Search for the cell housing the specified text and yield its [x, y] center coordinate. 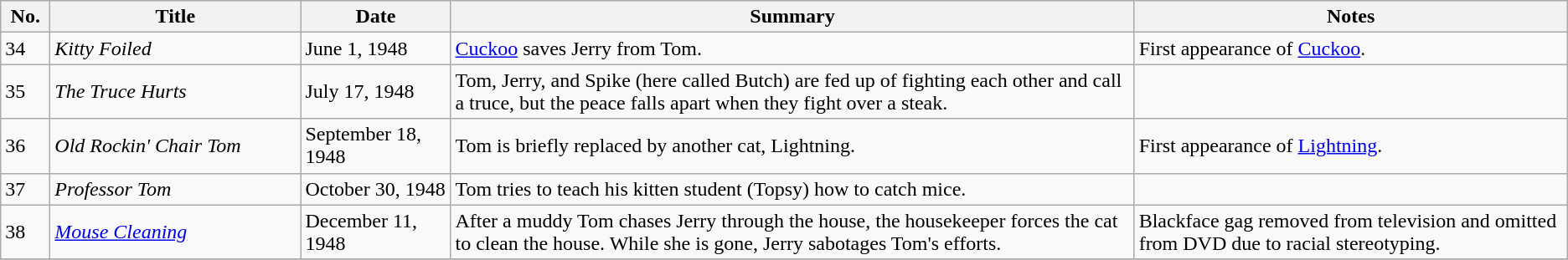
Mouse Cleaning [176, 232]
June 1, 1948 [375, 48]
Blackface gag removed from television and omitted from DVD due to racial stereotyping. [1350, 232]
September 18, 1948 [375, 145]
Summary [792, 17]
Tom is briefly replaced by another cat, Lightning. [792, 145]
Kitty Foiled [176, 48]
The Truce Hurts [176, 92]
36 [25, 145]
35 [25, 92]
Date [375, 17]
38 [25, 232]
Professor Tom [176, 189]
Notes [1350, 17]
December 11, 1948 [375, 232]
Old Rockin' Chair Tom [176, 145]
Tom, Jerry, and Spike (here called Butch) are fed up of fighting each other and call a truce, but the peace falls apart when they fight over a steak. [792, 92]
Tom tries to teach his kitten student (Topsy) how to catch mice. [792, 189]
October 30, 1948 [375, 189]
Cuckoo saves Jerry from Tom. [792, 48]
First appearance of Cuckoo. [1350, 48]
First appearance of Lightning. [1350, 145]
37 [25, 189]
No. [25, 17]
July 17, 1948 [375, 92]
34 [25, 48]
Title [176, 17]
